Output the (X, Y) coordinate of the center of the cell containing the given text.  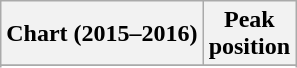
Peak position (249, 34)
Chart (2015–2016) (102, 34)
